For the text-containing cell, return its midpoint in (X, Y) coordinate format. 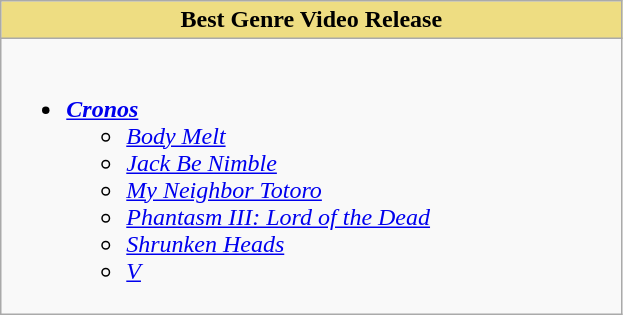
CronosBody MeltJack Be NimbleMy Neighbor TotoroPhantasm III: Lord of the DeadShrunken HeadsV (312, 176)
Best Genre Video Release (312, 20)
